Identify which cell holds the provided text, then report its [X, Y] central coordinate. 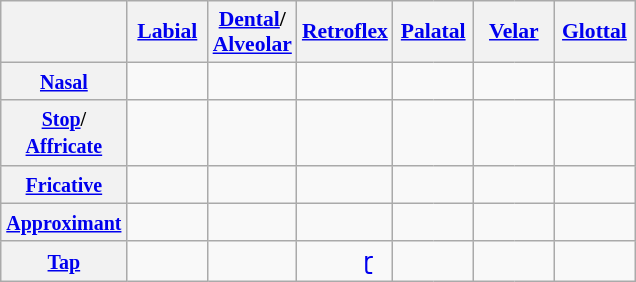
Palatal [434, 32]
Fricative [64, 184]
Dental/Alveolar [252, 32]
Stop/Affricate [64, 132]
Approximant [64, 222]
Glottal [594, 32]
Velar [514, 32]
ɽ [369, 261]
Tap [64, 261]
Nasal [64, 81]
Retroflex [345, 32]
Labial [168, 32]
